Return (x, y) of the center of cell containing provided text 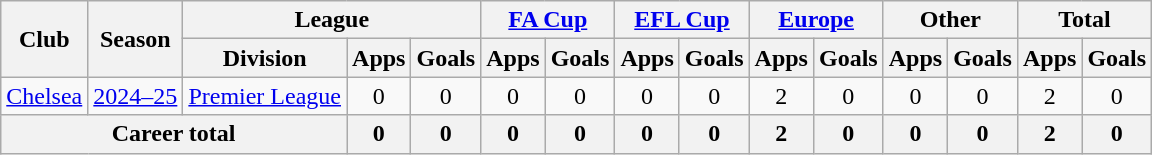
Club (44, 39)
Other (950, 20)
EFL Cup (682, 20)
League (332, 20)
Career total (174, 134)
Division (265, 58)
Europe (816, 20)
FA Cup (548, 20)
Premier League (265, 96)
Total (1084, 20)
Season (136, 39)
2024–25 (136, 96)
Chelsea (44, 96)
